Locate the cell with the specified text and output its [X, Y] center coordinate. 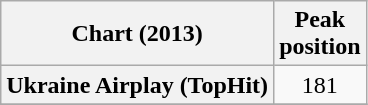
Peakposition [320, 34]
Chart (2013) [138, 34]
181 [320, 85]
Ukraine Airplay (TopHit) [138, 85]
